From the cell containing the given text, extract its center point as [x, y] coordinate. 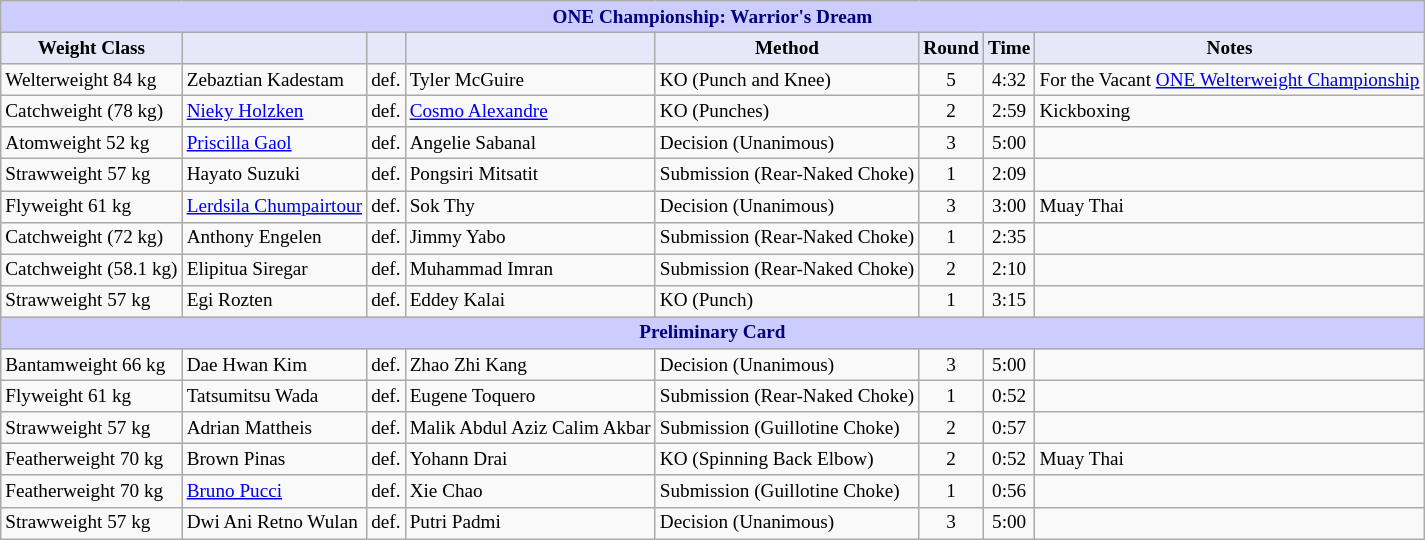
0:56 [1008, 491]
2:59 [1008, 111]
Kickboxing [1230, 111]
0:57 [1008, 428]
Dae Hwan Kim [274, 365]
4:32 [1008, 80]
KO (Punch and Knee) [787, 80]
Angelie Sabanal [530, 143]
Catchweight (72 kg) [92, 238]
Sok Thy [530, 206]
Atomweight 52 kg [92, 143]
Eddey Kalai [530, 301]
Yohann Drai [530, 460]
Preliminary Card [712, 333]
Jimmy Yabo [530, 238]
Notes [1230, 48]
Dwi Ani Retno Wulan [274, 523]
Lerdsila Chumpairtour [274, 206]
Bruno Pucci [274, 491]
KO (Punches) [787, 111]
Malik Abdul Aziz Calim Akbar [530, 428]
For the Vacant ONE Welterweight Championship [1230, 80]
Eugene Toquero [530, 396]
Catchweight (58.1 kg) [92, 270]
3:00 [1008, 206]
KO (Punch) [787, 301]
Tyler McGuire [530, 80]
Catchweight (78 kg) [92, 111]
3:15 [1008, 301]
ONE Championship: Warrior's Dream [712, 17]
Xie Chao [530, 491]
Zebaztian Kadestam [274, 80]
Brown Pinas [274, 460]
Muhammad Imran [530, 270]
Time [1008, 48]
Hayato Suzuki [274, 175]
2:10 [1008, 270]
Method [787, 48]
Pongsiri Mitsatit [530, 175]
Zhao Zhi Kang [530, 365]
Egi Rozten [274, 301]
Weight Class [92, 48]
5 [952, 80]
Adrian Mattheis [274, 428]
Bantamweight 66 kg [92, 365]
KO (Spinning Back Elbow) [787, 460]
2:09 [1008, 175]
Tatsumitsu Wada [274, 396]
Round [952, 48]
Anthony Engelen [274, 238]
Welterweight 84 kg [92, 80]
Nieky Holzken [274, 111]
Elipitua Siregar [274, 270]
Putri Padmi [530, 523]
Cosmo Alexandre [530, 111]
Priscilla Gaol [274, 143]
2:35 [1008, 238]
